Scan for the cell matching the given text and deliver its [x, y] coordinate at center. 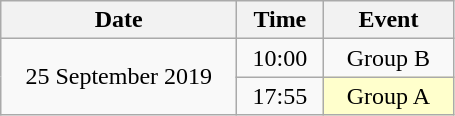
Date [119, 20]
Group A [388, 96]
17:55 [280, 96]
10:00 [280, 58]
Event [388, 20]
25 September 2019 [119, 77]
Group B [388, 58]
Time [280, 20]
